Determine the [x, y] coordinate at the center of the cell enclosing the given text.  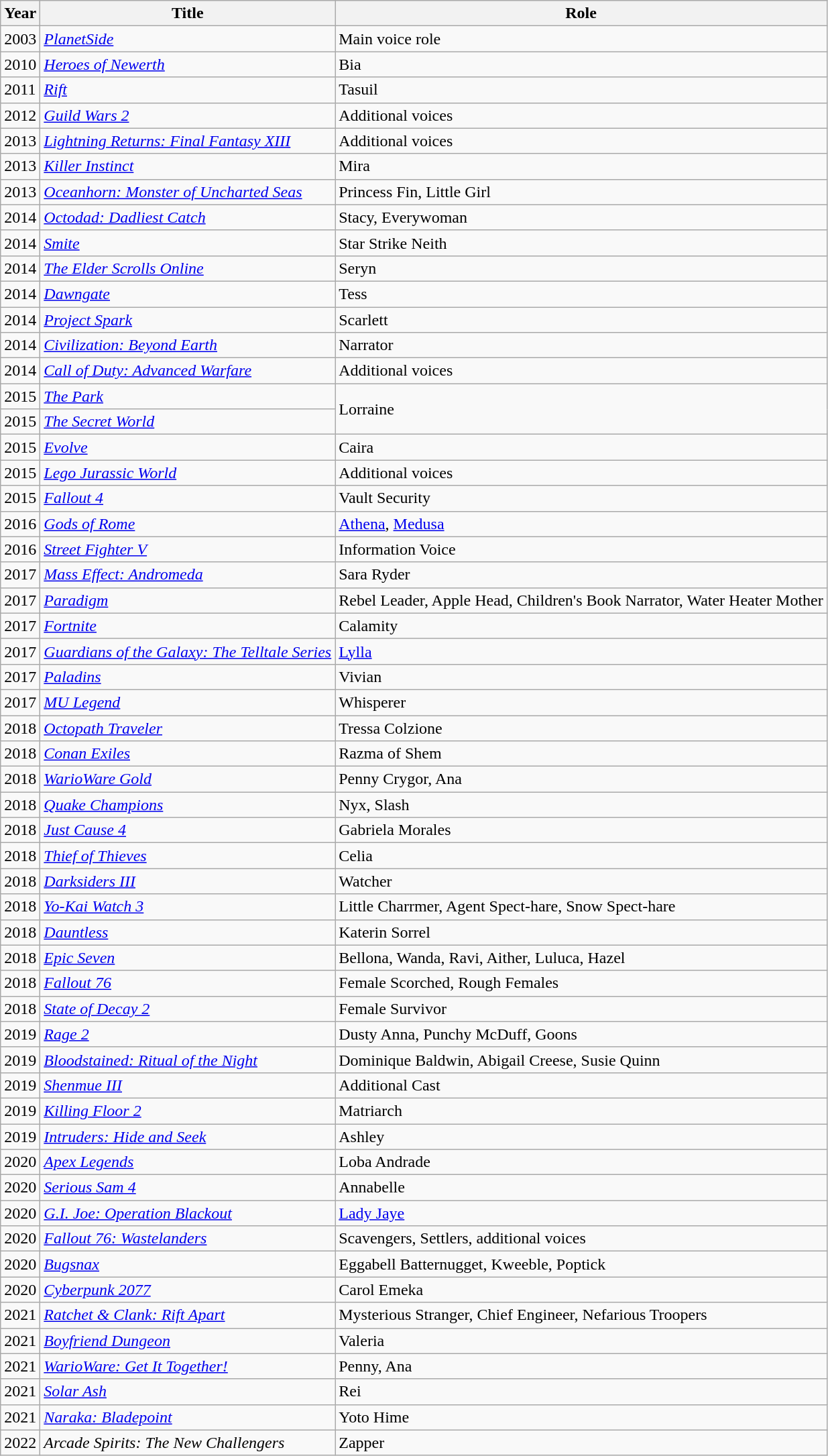
Carol Emeka [581, 1290]
Vivian [581, 677]
The Park [188, 396]
Street Fighter V [188, 549]
Just Cause 4 [188, 830]
Thief of Thieves [188, 856]
Star Strike Neith [581, 243]
2003 [20, 39]
Octodad: Dadliest Catch [188, 217]
Narrator [581, 345]
Princess Fin, Little Girl [581, 192]
Celia [581, 856]
Penny Crygor, Ana [581, 779]
Main voice role [581, 39]
Dusty Anna, Punchy McDuff, Goons [581, 1034]
Lylla [581, 651]
Eggabell Batternugget, Kweeble, Poptick [581, 1264]
Quake Champions [188, 805]
Naraka: Bladepoint [188, 1417]
Lego Jurassic World [188, 473]
Watcher [581, 881]
Civilization: Beyond Earth [188, 345]
Dominique Baldwin, Abigail Creese, Susie Quinn [581, 1060]
MU Legend [188, 702]
Smite [188, 243]
Title [188, 13]
Fallout 76 [188, 983]
Katerin Sorrel [581, 932]
Paladins [188, 677]
Stacy, Everywoman [581, 217]
Guardians of the Galaxy: The Telltale Series [188, 651]
Rift [188, 90]
Bugsnax [188, 1264]
Caira [581, 447]
Penny, Ana [581, 1366]
Matriarch [581, 1111]
Evolve [188, 447]
Fallout 76: Wastelanders [188, 1239]
2011 [20, 90]
Rebel Leader, Apple Head, Children's Book Narrator, Water Heater Mother [581, 600]
Tess [581, 294]
Information Voice [581, 549]
Oceanhorn: Monster of Uncharted Seas [188, 192]
Lorraine [581, 409]
Bloodstained: Ritual of the Night [188, 1060]
Solar Ash [188, 1392]
Serious Sam 4 [188, 1188]
Octopath Traveler [188, 728]
Sara Ryder [581, 575]
Epic Seven [188, 958]
The Elder Scrolls Online [188, 268]
Zapper [581, 1443]
Fortnite [188, 626]
Lightning Returns: Final Fantasy XIII [188, 141]
Razma of Shem [581, 754]
Tressa Colzione [581, 728]
State of Decay 2 [188, 1009]
Valeria [581, 1341]
Seryn [581, 268]
2010 [20, 64]
Intruders: Hide and Seek [188, 1137]
Paradigm [188, 600]
Whisperer [581, 702]
Year [20, 13]
Fallout 4 [188, 498]
Vault Security [581, 498]
Rei [581, 1392]
2012 [20, 115]
Killing Floor 2 [188, 1111]
Killer Instinct [188, 166]
PlanetSide [188, 39]
Female Scorched, Rough Females [581, 983]
Tasuil [581, 90]
Role [581, 13]
Shenmue III [188, 1085]
The Secret World [188, 422]
Female Survivor [581, 1009]
WarioWare Gold [188, 779]
Dauntless [188, 932]
Calamity [581, 626]
Cyberpunk 2077 [188, 1290]
Little Charrmer, Agent Spect-hare, Snow Spect-hare [581, 907]
Ashley [581, 1137]
Scavengers, Settlers, additional voices [581, 1239]
Bia [581, 64]
G.I. Joe: Operation Blackout [188, 1213]
Dawngate [188, 294]
Heroes of Newerth [188, 64]
Boyfriend Dungeon [188, 1341]
Lady Jaye [581, 1213]
Apex Legends [188, 1162]
Gabriela Morales [581, 830]
WarioWare: Get It Together! [188, 1366]
Loba Andrade [581, 1162]
Additional Cast [581, 1085]
Rage 2 [188, 1034]
Yo-Kai Watch 3 [188, 907]
Athena, Medusa [581, 524]
Mira [581, 166]
Project Spark [188, 320]
Nyx, Slash [581, 805]
Gods of Rome [188, 524]
Ratchet & Clank: Rift Apart [188, 1315]
Bellona, Wanda, Ravi, Aither, Luluca, Hazel [581, 958]
Mass Effect: Andromeda [188, 575]
Yoto Hime [581, 1417]
Call of Duty: Advanced Warfare [188, 371]
Guild Wars 2 [188, 115]
Conan Exiles [188, 754]
Scarlett [581, 320]
Annabelle [581, 1188]
Arcade Spirits: The New Challengers [188, 1443]
Mysterious Stranger, Chief Engineer, Nefarious Troopers [581, 1315]
Darksiders III [188, 881]
2022 [20, 1443]
